Output the (X, Y) coordinate of the center of the cell containing the given text.  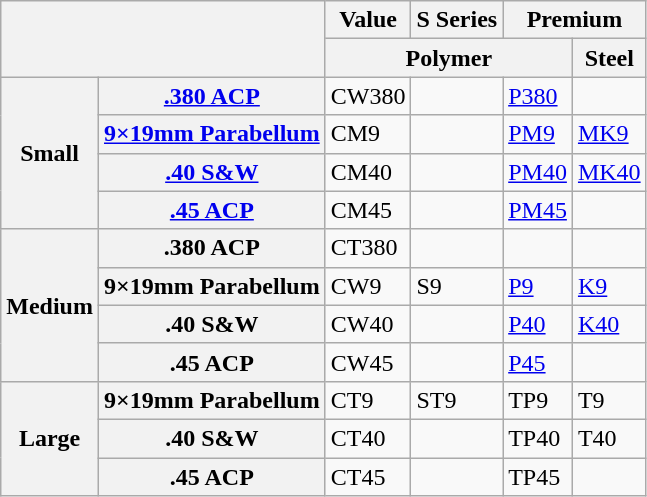
T9 (609, 400)
Medium (50, 305)
CT9 (368, 400)
P40 (538, 324)
Polymer (448, 58)
S Series (457, 20)
P380 (538, 96)
Value (368, 20)
CM45 (368, 210)
P45 (538, 362)
PM45 (538, 210)
ST9 (457, 400)
K9 (609, 286)
PM40 (538, 172)
S9 (457, 286)
Small (50, 153)
PM9 (538, 134)
CM40 (368, 172)
CW45 (368, 362)
CM9 (368, 134)
K40 (609, 324)
CW9 (368, 286)
CT45 (368, 477)
CT40 (368, 438)
P9 (538, 286)
CW380 (368, 96)
MK40 (609, 172)
MK9 (609, 134)
TP40 (538, 438)
Premium (574, 20)
CT380 (368, 248)
T40 (609, 438)
TP45 (538, 477)
CW40 (368, 324)
Large (50, 438)
Steel (609, 58)
TP9 (538, 400)
